Detect which cell encompasses the target text, then output its (x, y) center coordinate. 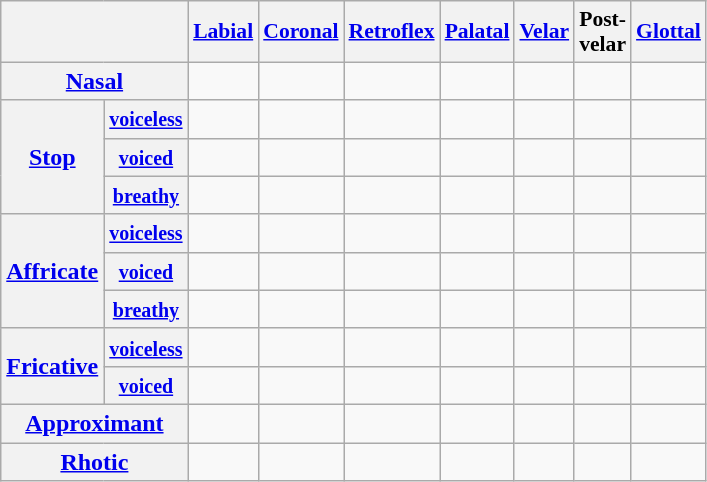
Glottal (668, 32)
Post-velar (602, 32)
Rhotic (94, 461)
Nasal (94, 81)
Labial (223, 32)
Approximant (94, 423)
Velar (544, 32)
Affricate (52, 271)
Retroflex (392, 32)
Stop (52, 157)
Palatal (478, 32)
Coronal (300, 32)
Fricative (52, 366)
